Scan for the cell matching the given text and deliver its (X, Y) coordinate at center. 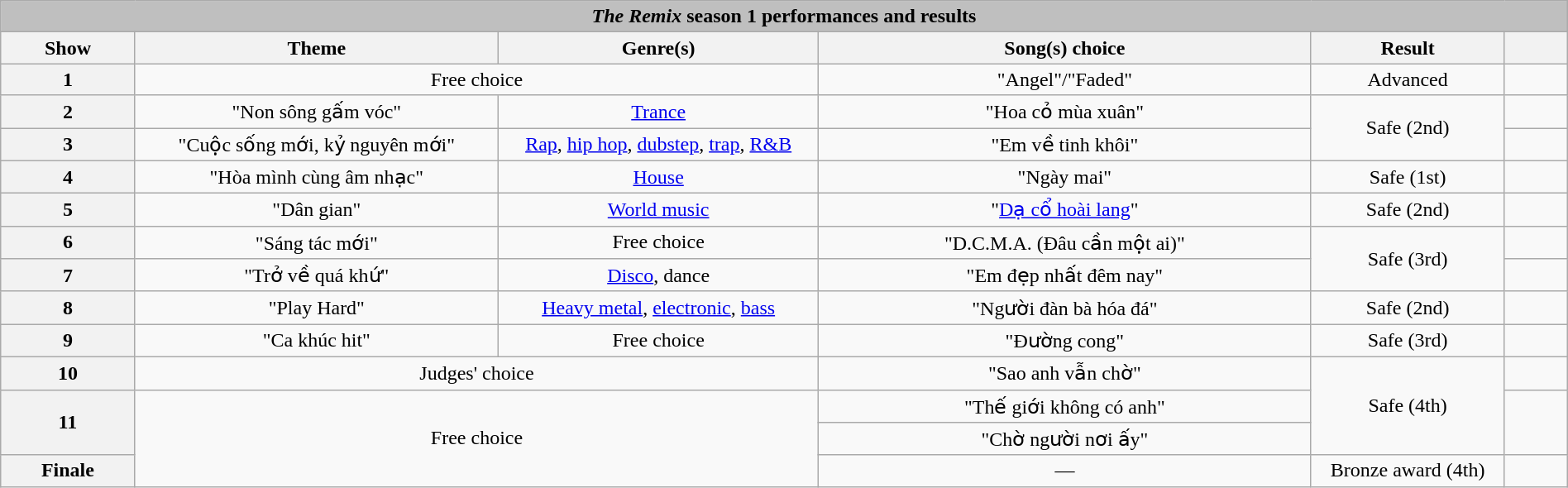
Result (1408, 48)
3 (68, 144)
"Chờ người nơi ấy" (1065, 439)
Safe (4th) (1408, 405)
Song(s) choice (1065, 48)
"Đường cong" (1065, 341)
Advanced (1408, 79)
7 (68, 275)
— (1065, 471)
2 (68, 112)
"Angel"/"Faded" (1065, 79)
Trance (658, 112)
"Play Hard" (316, 308)
"Sáng tác mới" (316, 242)
9 (68, 341)
11 (68, 422)
"D.C.M.A. (Đâu cần một ai)" (1065, 242)
5 (68, 210)
10 (68, 373)
"Hoa cỏ mùa xuân" (1065, 112)
"Trở về quá khứ" (316, 275)
"Em đẹp nhất đêm nay" (1065, 275)
"Ca khúc hit" (316, 341)
"Ngày mai" (1065, 177)
Genre(s) (658, 48)
6 (68, 242)
Safe (1st) (1408, 177)
"Dân gian" (316, 210)
"Non sông gấm vóc" (316, 112)
"Dạ cổ hoài lang" (1065, 210)
"Người đàn bà hóa đá" (1065, 308)
House (658, 177)
Disco, dance (658, 275)
Theme (316, 48)
Rap, hip hop, dubstep, trap, R&B (658, 144)
Bronze award (4th) (1408, 471)
Finale (68, 471)
"Hòa mình cùng âm nhạc" (316, 177)
Heavy metal, electronic, bass (658, 308)
4 (68, 177)
"Sao anh vẫn chờ" (1065, 373)
8 (68, 308)
Show (68, 48)
"Thế giới không có anh" (1065, 406)
The Remix season 1 performances and results (784, 17)
"Em về tinh khôi" (1065, 144)
1 (68, 79)
Judges' choice (476, 373)
World music (658, 210)
"Cuộc sống mới, kỷ nguyên mới" (316, 144)
